Locate the cell with the specified text and output its (x, y) center coordinate. 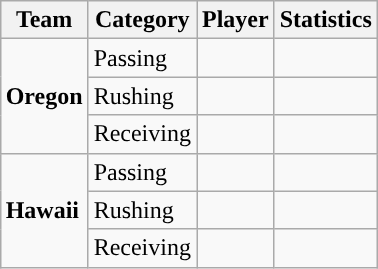
Hawaii (44, 210)
Player (235, 20)
Oregon (44, 96)
Category (142, 20)
Statistics (326, 20)
Team (44, 20)
